Pinpoint the cell where the given text exists, returning its [X, Y] midpoint coordinate. 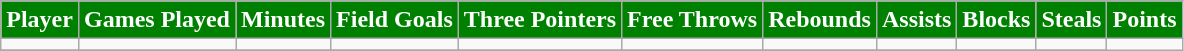
Assists [916, 20]
Rebounds [820, 20]
Minutes [284, 20]
Player [40, 20]
Games Played [156, 20]
Blocks [996, 20]
Points [1144, 20]
Field Goals [395, 20]
Three Pointers [540, 20]
Free Throws [692, 20]
Steals [1072, 20]
